Pinpoint the cell where the given text exists, returning its [X, Y] midpoint coordinate. 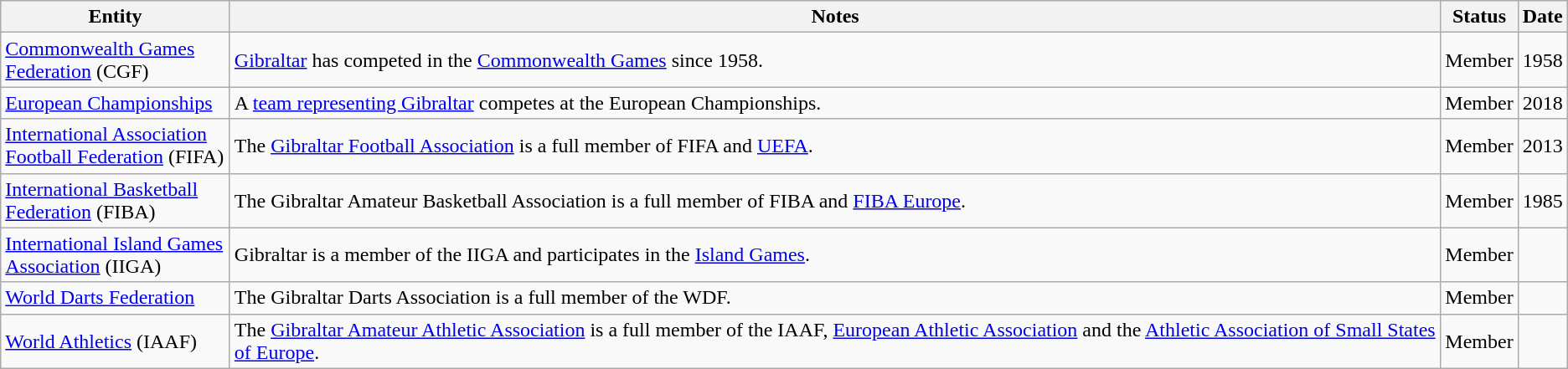
The Gibraltar Darts Association is a full member of the WDF. [835, 298]
Date [1543, 17]
International Island Games Association (IIGA) [116, 254]
Notes [835, 17]
2018 [1543, 103]
International Basketball Federation (FIBA) [116, 201]
Gibraltar has competed in the Commonwealth Games since 1958. [835, 60]
1985 [1543, 201]
International Association Football Federation (FIFA) [116, 146]
1958 [1543, 60]
A team representing Gibraltar competes at the European Championships. [835, 103]
Status [1479, 17]
Gibraltar is a member of the IIGA and participates in the Island Games. [835, 254]
European Championships [116, 103]
World Darts Federation [116, 298]
World Athletics (IAAF) [116, 341]
2013 [1543, 146]
The Gibraltar Football Association is a full member of FIFA and UEFA. [835, 146]
Commonwealth Games Federation (CGF) [116, 60]
The Gibraltar Amateur Basketball Association is a full member of FIBA and FIBA Europe. [835, 201]
Entity [116, 17]
